From the cell containing the given text, extract its center point as (X, Y) coordinate. 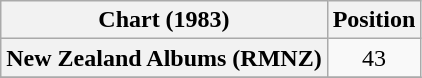
43 (374, 58)
Chart (1983) (164, 20)
Position (374, 20)
New Zealand Albums (RMNZ) (164, 58)
